Pinpoint the cell where the given text exists, returning its (x, y) midpoint coordinate. 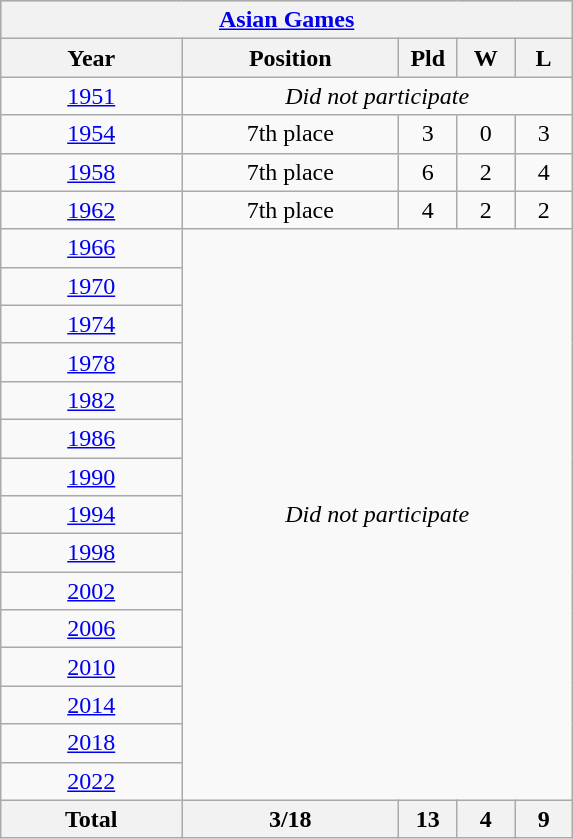
1970 (92, 286)
Year (92, 58)
1978 (92, 362)
2022 (92, 781)
1990 (92, 477)
2018 (92, 743)
1951 (92, 96)
L (544, 58)
1962 (92, 210)
1974 (92, 324)
3/18 (290, 819)
13 (428, 819)
2002 (92, 591)
1986 (92, 438)
1998 (92, 553)
Asian Games (287, 20)
0 (486, 134)
9 (544, 819)
2010 (92, 667)
1954 (92, 134)
1994 (92, 515)
Total (92, 819)
Position (290, 58)
6 (428, 172)
W (486, 58)
2006 (92, 629)
1966 (92, 248)
1982 (92, 400)
2014 (92, 705)
Pld (428, 58)
1958 (92, 172)
